For the text-containing cell, return its midpoint in [X, Y] coordinate format. 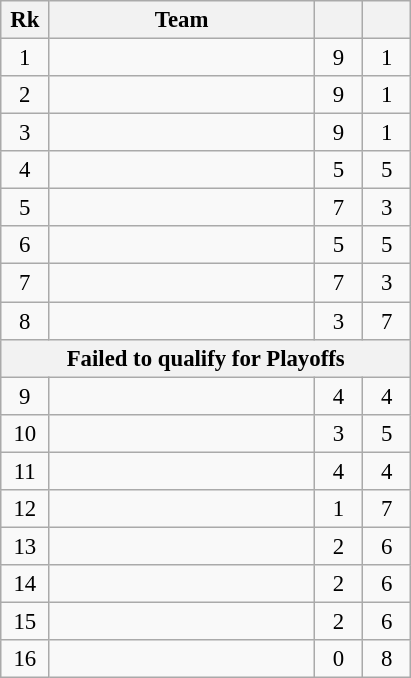
14 [25, 584]
Rk [25, 20]
13 [25, 546]
12 [25, 509]
Failed to qualify for Playoffs [206, 358]
Team [182, 20]
16 [25, 659]
0 [338, 659]
10 [25, 433]
15 [25, 621]
11 [25, 471]
